Find where the given text appears and provide that cell's center as [X, Y] coordinate. 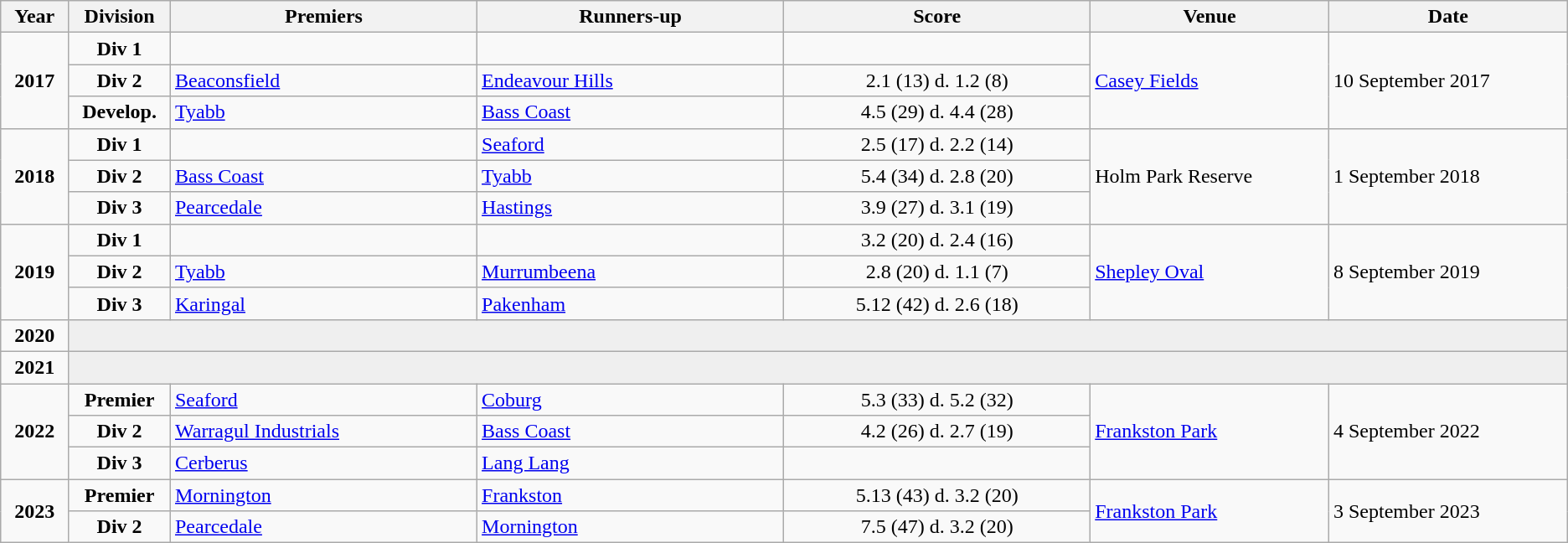
Score [937, 17]
Division [120, 17]
3 September 2023 [1447, 511]
4.5 (29) d. 4.4 (28) [937, 112]
Hastings [631, 208]
Frankston [631, 495]
Endeavour Hills [631, 80]
Shepley Oval [1210, 271]
Karingal [323, 303]
Casey Fields [1210, 80]
Runners-up [631, 17]
5.3 (33) d. 5.2 (32) [937, 400]
2017 [35, 80]
Venue [1210, 17]
Cerberus [323, 463]
Date [1447, 17]
2020 [35, 335]
Pakenham [631, 303]
5.12 (42) d. 2.6 (18) [937, 303]
Murrumbeena [631, 271]
2019 [35, 271]
2021 [35, 367]
Lang Lang [631, 463]
7.5 (47) d. 3.2 (20) [937, 527]
2022 [35, 432]
Coburg [631, 400]
Beaconsfield [323, 80]
4.2 (26) d. 2.7 (19) [937, 432]
2.8 (20) d. 1.1 (7) [937, 271]
1 September 2018 [1447, 176]
Develop. [120, 112]
2023 [35, 511]
8 September 2019 [1447, 271]
2.5 (17) d. 2.2 (14) [937, 144]
4 September 2022 [1447, 432]
Warragul Industrials [323, 432]
10 September 2017 [1447, 80]
Premiers [323, 17]
3.9 (27) d. 3.1 (19) [937, 208]
Holm Park Reserve [1210, 176]
5.13 (43) d. 3.2 (20) [937, 495]
Year [35, 17]
3.2 (20) d. 2.4 (16) [937, 240]
5.4 (34) d. 2.8 (20) [937, 176]
2018 [35, 176]
2.1 (13) d. 1.2 (8) [937, 80]
